Extract the (X, Y) coordinate from the center of the cell holding the provided text.  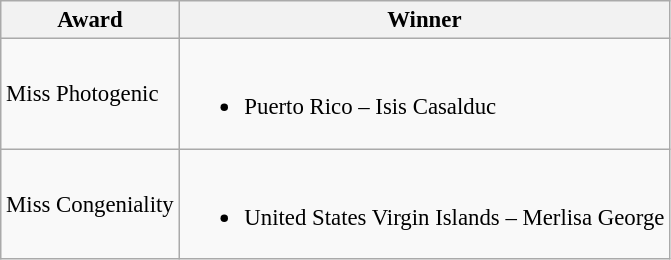
Puerto Rico – Isis Casalduc (424, 94)
United States Virgin Islands – Merlisa George (424, 204)
Miss Congeniality (90, 204)
Award (90, 20)
Miss Photogenic (90, 94)
Winner (424, 20)
